For the text-containing cell, return its midpoint in [X, Y] coordinate format. 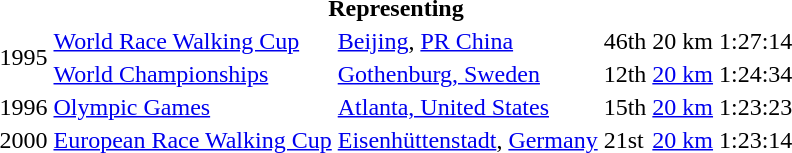
Beijing, PR China [468, 41]
World Championships [192, 74]
Gothenburg, Sweden [468, 74]
15th [625, 107]
12th [625, 74]
46th [625, 41]
Atlanta, United States [468, 107]
Olympic Games [192, 107]
World Race Walking Cup [192, 41]
